Return the (x, y) coordinate for the center point of the cell that contains the specified text.  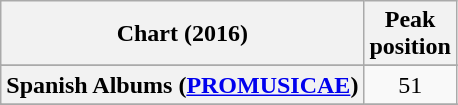
Peak position (410, 34)
Chart (2016) (182, 34)
Spanish Albums (PROMUSICAE) (182, 85)
51 (410, 85)
